Detect which cell encompasses the target text, then output its [x, y] center coordinate. 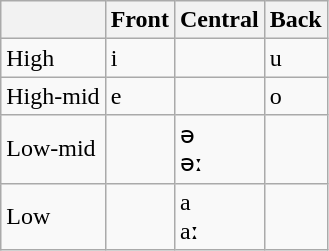
o [296, 96]
Front [140, 20]
u [296, 58]
Central [219, 20]
əəː [219, 149]
Back [296, 20]
High [53, 58]
High-mid [53, 96]
aaː [219, 216]
i [140, 58]
Low-mid [53, 149]
Low [53, 216]
e [140, 96]
